Return [X, Y] of the center of cell containing provided text 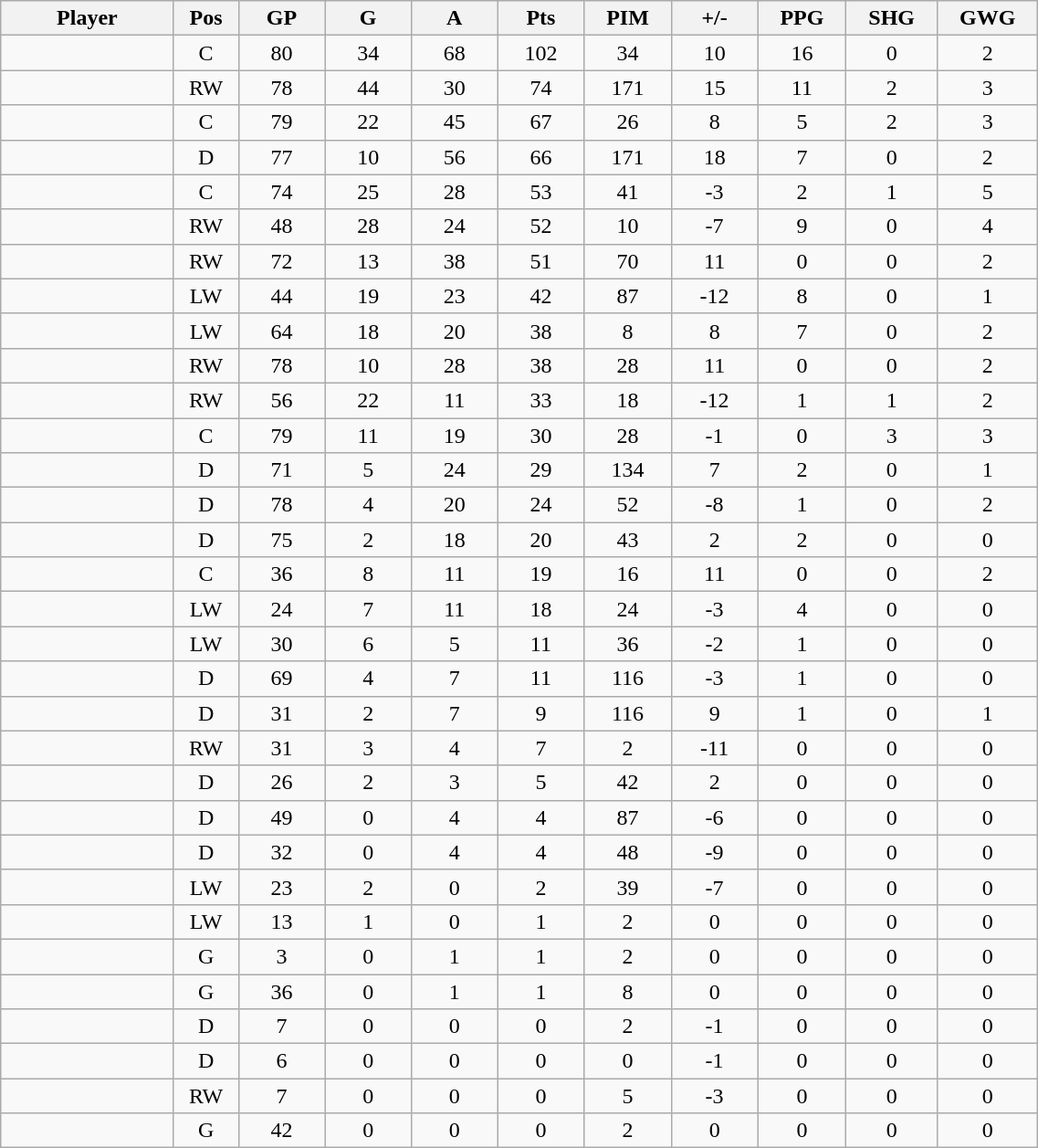
A [455, 18]
-8 [714, 505]
32 [281, 852]
Pts [540, 18]
PIM [628, 18]
134 [628, 470]
53 [540, 192]
+/- [714, 18]
Player [88, 18]
39 [628, 887]
49 [281, 817]
71 [281, 470]
70 [628, 261]
-9 [714, 852]
43 [628, 540]
SHG [892, 18]
-2 [714, 644]
-11 [714, 748]
67 [540, 122]
77 [281, 157]
72 [281, 261]
102 [540, 53]
GWG [987, 18]
75 [281, 540]
25 [369, 192]
69 [281, 679]
PPG [802, 18]
29 [540, 470]
45 [455, 122]
-6 [714, 817]
GP [281, 18]
51 [540, 261]
Pos [206, 18]
41 [628, 192]
33 [540, 400]
64 [281, 331]
80 [281, 53]
66 [540, 157]
68 [455, 53]
15 [714, 88]
